Locate the cell with the specified text and output its [X, Y] center coordinate. 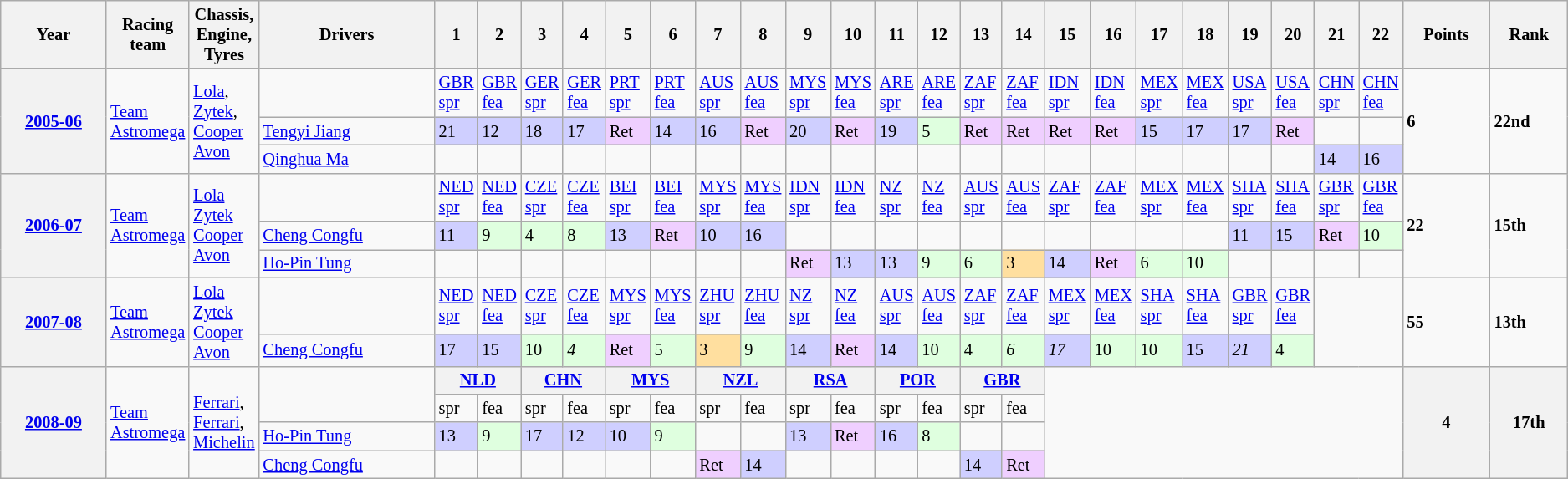
13th [1529, 322]
PRT spr [628, 93]
USA fea [1293, 93]
NZL [741, 380]
Racingteam [147, 34]
RSA [830, 380]
2007-08 [54, 322]
17th [1529, 423]
USA spr [1250, 93]
Qinghua Ma [347, 159]
Rank [1529, 34]
15th [1529, 226]
55 [1446, 322]
NLD [478, 380]
Year [54, 34]
BEI spr [628, 197]
Drivers [347, 34]
Tengyi Jiang [347, 131]
1 [457, 34]
Lola,Zytek,Cooper Avon [224, 120]
BEI fea [673, 197]
MYS [651, 380]
CHN fea [1382, 93]
2005-06 [54, 120]
ARE fea [938, 93]
Chassis,Engine,Tyres [224, 34]
22nd [1529, 120]
GER spr [542, 93]
2 [499, 34]
POR [918, 380]
CHN spr [1336, 93]
CHN [564, 380]
ZHU spr [718, 306]
PRT fea [673, 93]
ZHU fea [763, 306]
2008-09 [54, 423]
7 [718, 34]
ARE spr [896, 93]
Ferrari,Ferrari,Michelin [224, 423]
GBR [1002, 380]
GER fea [584, 93]
2006-07 [54, 226]
Points [1446, 34]
